Scan for the cell matching the given text and deliver its [X, Y] coordinate at center. 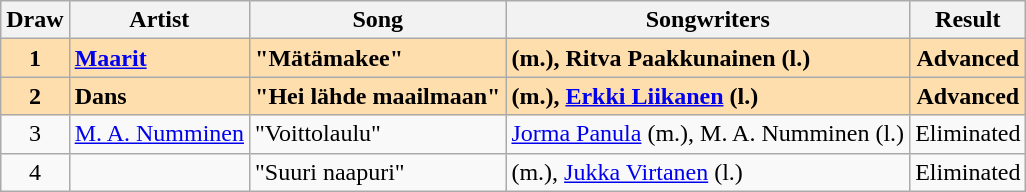
M. A. Numminen [159, 134]
"Hei lähde maailmaan" [378, 96]
"Voittolaulu" [378, 134]
Songwriters [708, 20]
"Suuri naapuri" [378, 172]
1 [35, 58]
3 [35, 134]
4 [35, 172]
Result [968, 20]
"Mätämakee" [378, 58]
(m.), Ritva Paakkunainen (l.) [708, 58]
Song [378, 20]
Artist [159, 20]
(m.), Erkki Liikanen (l.) [708, 96]
Maarit [159, 58]
Dans [159, 96]
2 [35, 96]
Jorma Panula (m.), M. A. Numminen (l.) [708, 134]
Draw [35, 20]
(m.), Jukka Virtanen (l.) [708, 172]
